From the cell containing the given text, extract its center point as [X, Y] coordinate. 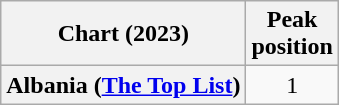
Albania (The Top List) [124, 85]
Peakposition [292, 34]
Chart (2023) [124, 34]
1 [292, 85]
